Extract the (x, y) coordinate from the center of the cell holding the provided text.  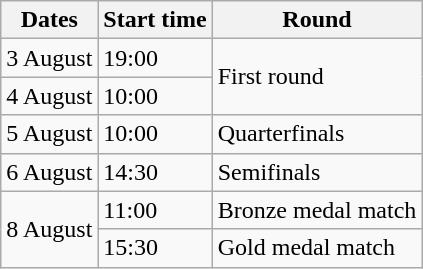
19:00 (155, 58)
First round (317, 77)
Start time (155, 20)
8 August (50, 229)
3 August (50, 58)
Bronze medal match (317, 210)
Semifinals (317, 172)
Round (317, 20)
5 August (50, 134)
14:30 (155, 172)
4 August (50, 96)
6 August (50, 172)
Dates (50, 20)
11:00 (155, 210)
15:30 (155, 248)
Quarterfinals (317, 134)
Gold medal match (317, 248)
